Search for the cell housing the specified text and yield its (X, Y) center coordinate. 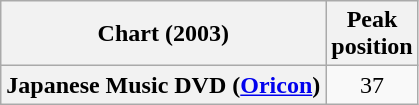
Chart (2003) (164, 34)
Japanese Music DVD (Oricon) (164, 85)
Peakposition (372, 34)
37 (372, 85)
